Detect which cell encompasses the target text, then output its [X, Y] center coordinate. 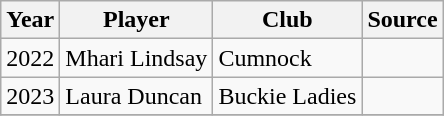
Player [136, 20]
Cumnock [288, 58]
Buckie Ladies [288, 96]
Laura Duncan [136, 96]
Club [288, 20]
2022 [30, 58]
Mhari Lindsay [136, 58]
Year [30, 20]
Source [402, 20]
2023 [30, 96]
